For the text-containing cell, return its midpoint in (x, y) coordinate format. 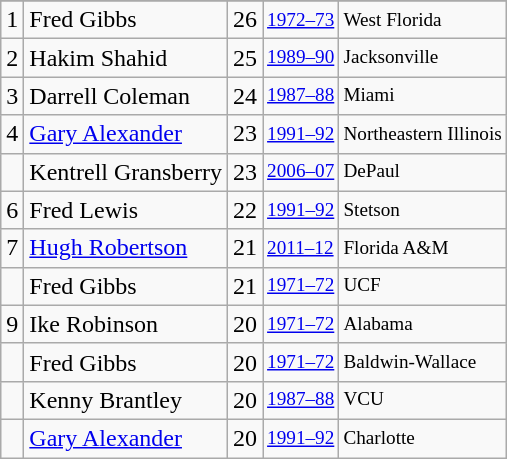
1989–90 (301, 58)
1972–73 (301, 20)
Darrell Coleman (126, 96)
Fred Lewis (126, 210)
2006–07 (301, 172)
2011–12 (301, 248)
Kenny Brantley (126, 400)
West Florida (422, 20)
Jacksonville (422, 58)
Kentrell Gransberry (126, 172)
1 (12, 20)
DePaul (422, 172)
VCU (422, 400)
UCF (422, 286)
3 (12, 96)
22 (244, 210)
2 (12, 58)
9 (12, 324)
26 (244, 20)
Hakim Shahid (126, 58)
6 (12, 210)
25 (244, 58)
Alabama (422, 324)
Northeastern Illinois (422, 134)
24 (244, 96)
Florida A&M (422, 248)
Stetson (422, 210)
Charlotte (422, 438)
Ike Robinson (126, 324)
4 (12, 134)
Miami (422, 96)
Baldwin-Wallace (422, 362)
7 (12, 248)
Hugh Robertson (126, 248)
